Detect which cell encompasses the target text, then output its [x, y] center coordinate. 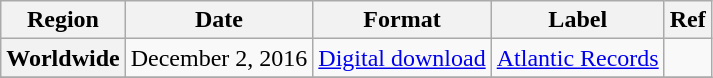
Digital download [402, 58]
December 2, 2016 [219, 58]
Format [402, 20]
Date [219, 20]
Ref [688, 20]
Region [63, 20]
Label [578, 20]
Worldwide [63, 58]
Atlantic Records [578, 58]
